Detect which cell encompasses the target text, then output its (X, Y) center coordinate. 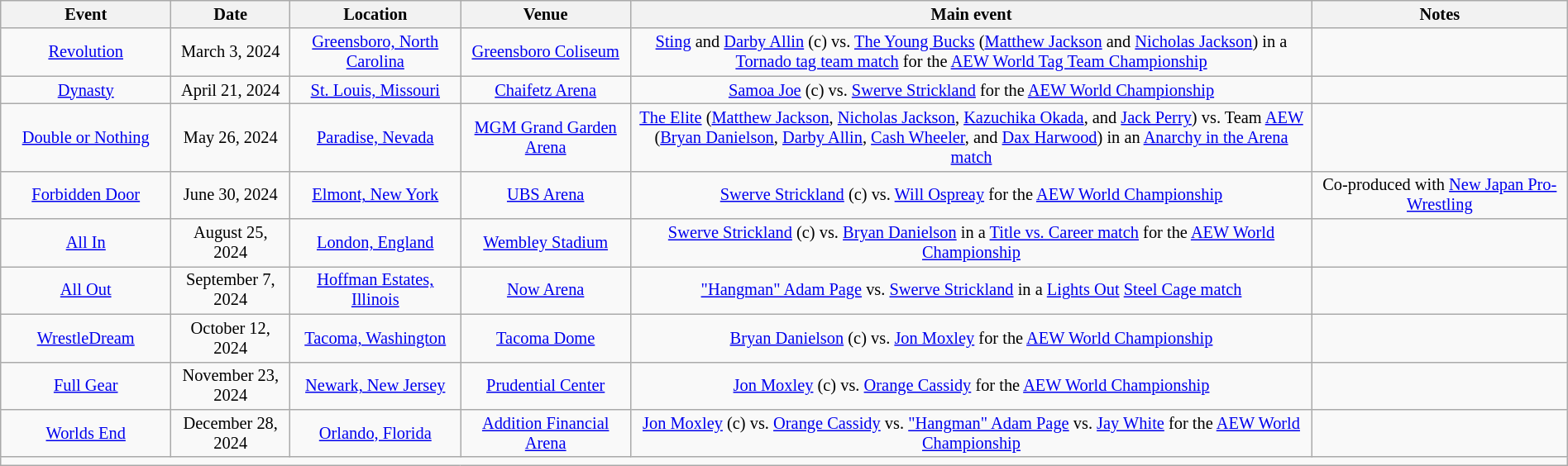
Revolution (86, 52)
MGM Grand Garden Arena (546, 137)
Tacoma, Washington (375, 338)
Event (86, 14)
Location (375, 14)
Samoa Joe (c) vs. Swerve Strickland for the AEW World Championship (972, 90)
Greensboro Coliseum (546, 52)
Elmont, New York (375, 195)
Jon Moxley (c) vs. Orange Cassidy for the AEW World Championship (972, 386)
Dynasty (86, 90)
Date (231, 14)
March 3, 2024 (231, 52)
Full Gear (86, 386)
Hoffman Estates, Illinois (375, 290)
Main event (972, 14)
Prudential Center (546, 386)
September 7, 2024 (231, 290)
Swerve Strickland (c) vs. Bryan Danielson in a Title vs. Career match for the AEW World Championship (972, 243)
Jon Moxley (c) vs. Orange Cassidy vs. "Hangman" Adam Page vs. Jay White for the AEW World Championship (972, 433)
All Out (86, 290)
April 21, 2024 (231, 90)
November 23, 2024 (231, 386)
Bryan Danielson (c) vs. Jon Moxley for the AEW World Championship (972, 338)
Orlando, Florida (375, 433)
May 26, 2024 (231, 137)
October 12, 2024 (231, 338)
Wembley Stadium (546, 243)
"Hangman" Adam Page vs. Swerve Strickland in a Lights Out Steel Cage match (972, 290)
Now Arena (546, 290)
Worlds End (86, 433)
Swerve Strickland (c) vs. Will Ospreay for the AEW World Championship (972, 195)
All In (86, 243)
December 28, 2024 (231, 433)
Notes (1439, 14)
June 30, 2024 (231, 195)
Greensboro, North Carolina (375, 52)
Venue (546, 14)
Co-produced with New Japan Pro-Wrestling (1439, 195)
Addition Financial Arena (546, 433)
Paradise, Nevada (375, 137)
Double or Nothing (86, 137)
UBS Arena (546, 195)
Forbidden Door (86, 195)
Chaifetz Arena (546, 90)
Tacoma Dome (546, 338)
Newark, New Jersey (375, 386)
August 25, 2024 (231, 243)
WrestleDream (86, 338)
London, England (375, 243)
St. Louis, Missouri (375, 90)
